Output the [x, y] coordinate of the center of the cell containing the given text.  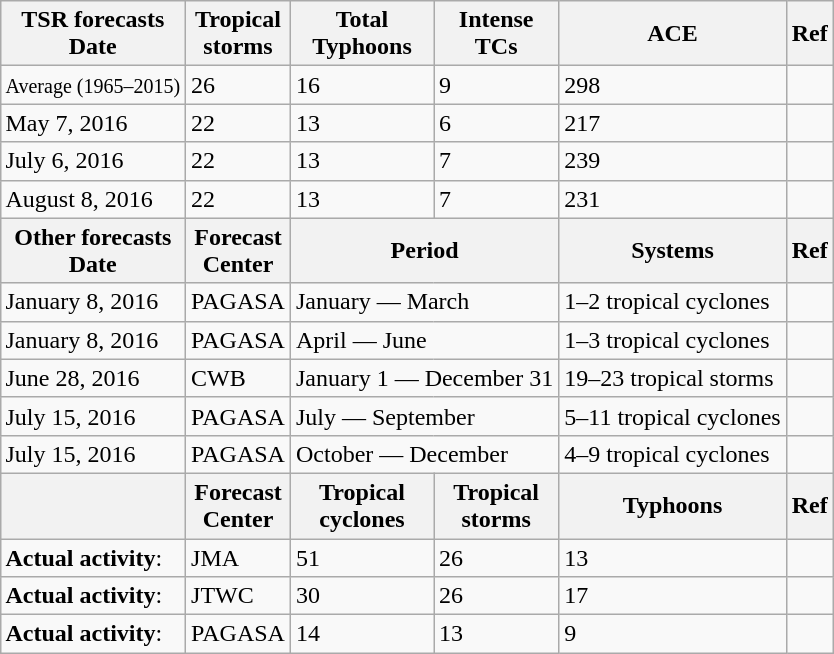
Systems [672, 250]
217 [672, 123]
1–2 tropical cyclones [672, 302]
Other forecastsDate [93, 250]
14 [362, 634]
October — December [424, 454]
CWB [238, 378]
July — September [424, 416]
IntenseTCs [496, 34]
231 [672, 199]
51 [362, 557]
5–11 tropical cyclones [672, 416]
Typhoons [672, 506]
April — June [424, 340]
298 [672, 85]
June 28, 2016 [93, 378]
July 6, 2016 [93, 161]
6 [496, 123]
4–9 tropical cyclones [672, 454]
1–3 tropical cyclones [672, 340]
JMA [238, 557]
May 7, 2016 [93, 123]
TotalTyphoons [362, 34]
Period [424, 250]
January 1 — December 31 [424, 378]
Average (1965–2015) [93, 85]
TSR forecastsDate [93, 34]
January — March [424, 302]
JTWC [238, 596]
August 8, 2016 [93, 199]
239 [672, 161]
17 [672, 596]
19–23 tropical storms [672, 378]
ACE [672, 34]
Tropicalcyclones [362, 506]
30 [362, 596]
16 [362, 85]
